Locate the cell with the specified text and output its [X, Y] center coordinate. 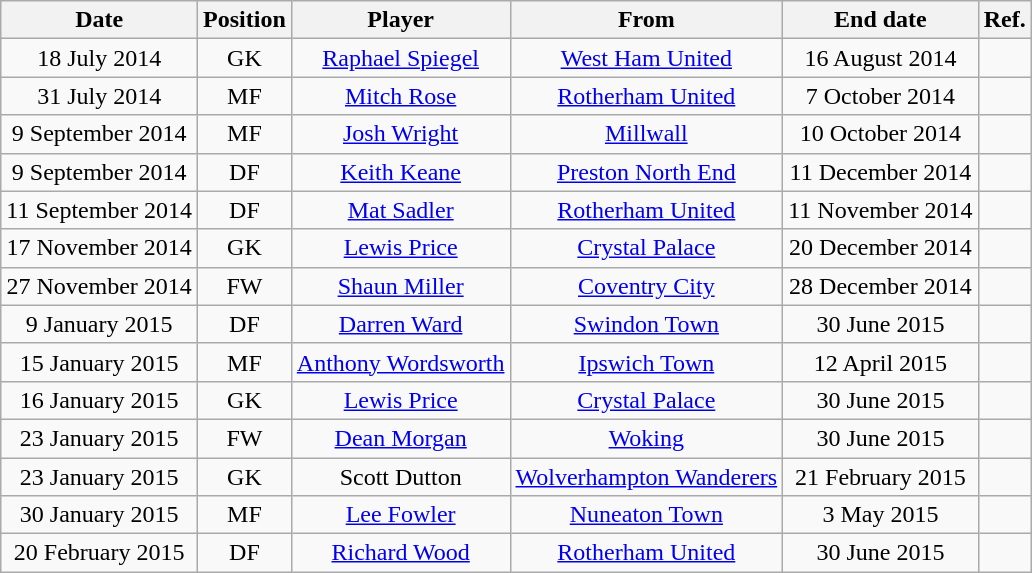
Ipswich Town [646, 362]
Darren Ward [400, 324]
Position [245, 20]
Keith Keane [400, 172]
Josh Wright [400, 134]
Coventry City [646, 286]
31 July 2014 [100, 96]
Ref. [1004, 20]
11 November 2014 [880, 210]
Mat Sadler [400, 210]
17 November 2014 [100, 248]
18 July 2014 [100, 58]
From [646, 20]
Lee Fowler [400, 515]
Shaun Miller [400, 286]
West Ham United [646, 58]
Millwall [646, 134]
Player [400, 20]
10 October 2014 [880, 134]
Swindon Town [646, 324]
Richard Wood [400, 553]
Nuneaton Town [646, 515]
Mitch Rose [400, 96]
16 August 2014 [880, 58]
Woking [646, 438]
End date [880, 20]
Raphael Spiegel [400, 58]
15 January 2015 [100, 362]
27 November 2014 [100, 286]
20 December 2014 [880, 248]
Dean Morgan [400, 438]
Scott Dutton [400, 477]
28 December 2014 [880, 286]
9 January 2015 [100, 324]
7 October 2014 [880, 96]
11 September 2014 [100, 210]
11 December 2014 [880, 172]
Anthony Wordsworth [400, 362]
Date [100, 20]
Wolverhampton Wanderers [646, 477]
20 February 2015 [100, 553]
3 May 2015 [880, 515]
21 February 2015 [880, 477]
16 January 2015 [100, 400]
12 April 2015 [880, 362]
Preston North End [646, 172]
30 January 2015 [100, 515]
